Determine the (x, y) coordinate at the center of the cell enclosing the given text.  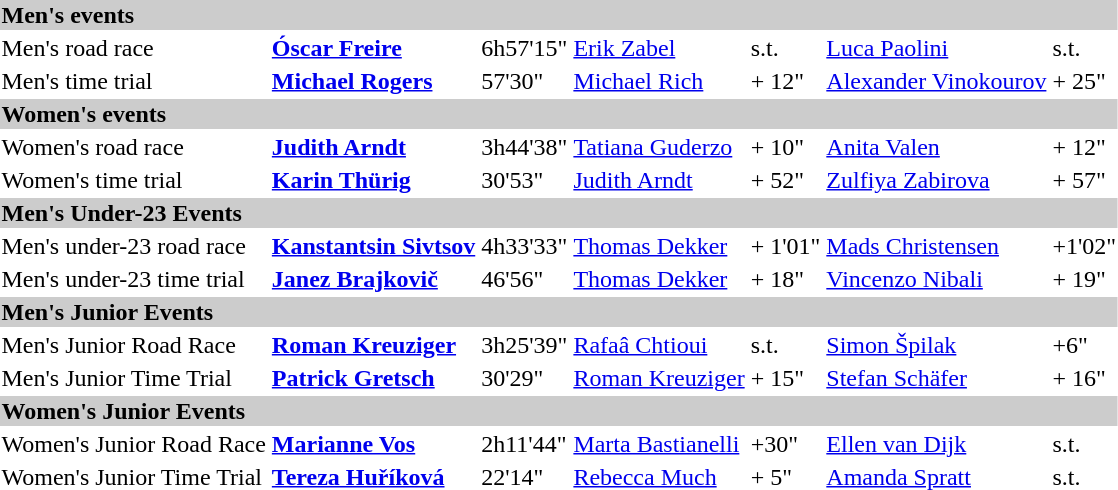
Marta Bastianelli (659, 444)
Mads Christensen (936, 246)
Women's time trial (134, 180)
+ 16" (1084, 378)
+ 15" (786, 378)
Men's road race (134, 48)
+ 52" (786, 180)
57'30" (524, 81)
Michael Rich (659, 81)
+ 19" (1084, 279)
2h11'44" (524, 444)
3h25'39" (524, 345)
Patrick Gretsch (373, 378)
Marianne Vos (373, 444)
Men's events (559, 15)
3h44'38" (524, 147)
+ 1'01" (786, 246)
+ 10" (786, 147)
+ 18" (786, 279)
Men's time trial (134, 81)
Óscar Freire (373, 48)
+ 25" (1084, 81)
30'29" (524, 378)
Men's Junior Events (559, 312)
+ 57" (1084, 180)
Stefan Schäfer (936, 378)
Luca Paolini (936, 48)
+6" (1084, 345)
Anita Valen (936, 147)
Women's events (559, 114)
Women's Junior Events (559, 411)
Men's Under-23 Events (559, 213)
Men's Junior Time Trial (134, 378)
Men's under-23 road race (134, 246)
30'53" (524, 180)
Alexander Vinokourov (936, 81)
Women's road race (134, 147)
6h57'15" (524, 48)
Zulfiya Zabirova (936, 180)
Simon Špilak (936, 345)
Kanstantsin Sivtsov (373, 246)
Ellen van Dijk (936, 444)
Karin Thürig (373, 180)
Rafaâ Chtioui (659, 345)
Men's Junior Road Race (134, 345)
Men's under-23 time trial (134, 279)
4h33'33" (524, 246)
Vincenzo Nibali (936, 279)
+30" (786, 444)
+1'02" (1084, 246)
Tatiana Guderzo (659, 147)
Janez Brajkovič (373, 279)
46'56" (524, 279)
Michael Rogers (373, 81)
Women's Junior Road Race (134, 444)
Erik Zabel (659, 48)
